Scan for the cell matching the given text and deliver its (x, y) coordinate at center. 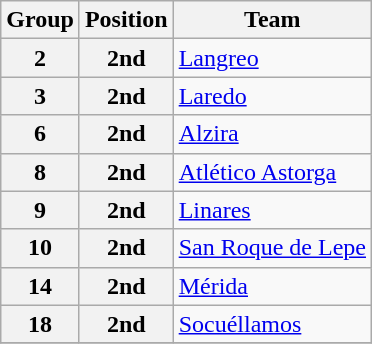
18 (40, 324)
6 (40, 134)
Laredo (272, 96)
3 (40, 96)
Linares (272, 210)
2 (40, 58)
Position (126, 20)
Atlético Astorga (272, 172)
Group (40, 20)
Mérida (272, 286)
14 (40, 286)
9 (40, 210)
8 (40, 172)
Team (272, 20)
10 (40, 248)
Alzira (272, 134)
Langreo (272, 58)
Socuéllamos (272, 324)
San Roque de Lepe (272, 248)
